Identify which cell holds the provided text, then report its [X, Y] central coordinate. 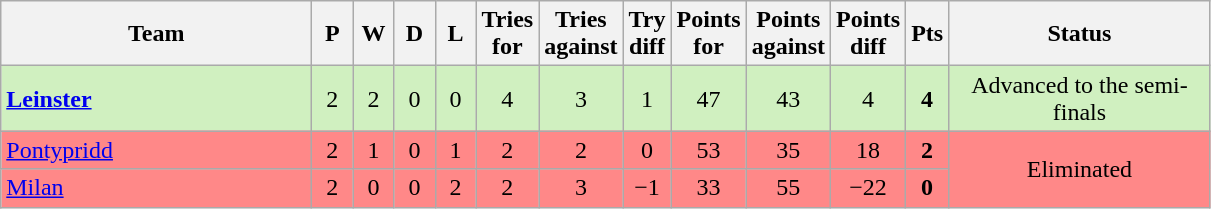
D [414, 34]
53 [708, 150]
Try diff [647, 34]
35 [788, 150]
−22 [868, 188]
55 [788, 188]
Leinster [156, 98]
Pontypridd [156, 150]
Milan [156, 188]
Eliminated [1080, 169]
W [374, 34]
L [456, 34]
Advanced to the semi-finals [1080, 98]
Points against [788, 34]
Points for [708, 34]
18 [868, 150]
Tries for [508, 34]
Points diff [868, 34]
−1 [647, 188]
47 [708, 98]
Status [1080, 34]
33 [708, 188]
Team [156, 34]
Tries against [581, 34]
Pts [928, 34]
43 [788, 98]
P [332, 34]
